Search for the cell housing the specified text and yield its (X, Y) center coordinate. 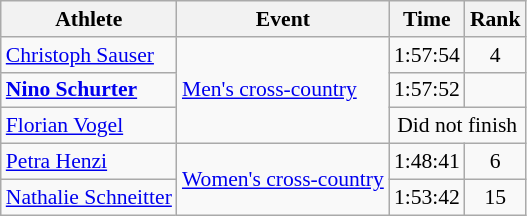
Nino Schurter (89, 90)
1:48:41 (427, 162)
Men's cross-country (283, 90)
1:57:52 (427, 90)
Women's cross-country (283, 180)
1:57:54 (427, 55)
Christoph Sauser (89, 55)
1:53:42 (427, 197)
Time (427, 19)
Florian Vogel (89, 126)
Athlete (89, 19)
Nathalie Schneitter (89, 197)
4 (496, 55)
15 (496, 197)
6 (496, 162)
Rank (496, 19)
Petra Henzi (89, 162)
Event (283, 19)
Did not finish (458, 126)
